Identify which cell holds the provided text, then report its [X, Y] central coordinate. 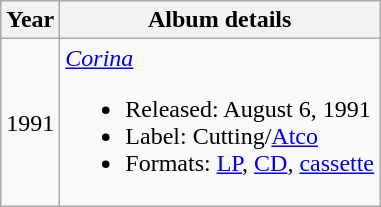
1991 [30, 122]
CorinaReleased: August 6, 1991Label: Cutting/AtcoFormats: LP, CD, cassette [220, 122]
Year [30, 20]
Album details [220, 20]
